Detect which cell encompasses the target text, then output its (X, Y) center coordinate. 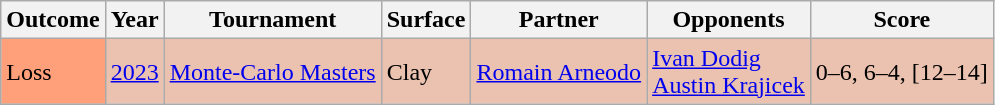
2023 (134, 72)
Tournament (272, 20)
Loss (53, 72)
Opponents (729, 20)
0–6, 6–4, [12–14] (902, 72)
Ivan Dodig Austin Krajicek (729, 72)
Romain Arneodo (559, 72)
Score (902, 20)
Monte-Carlo Masters (272, 72)
Outcome (53, 20)
Clay (426, 72)
Year (134, 20)
Surface (426, 20)
Partner (559, 20)
